Identify which cell holds the provided text, then report its [X, Y] central coordinate. 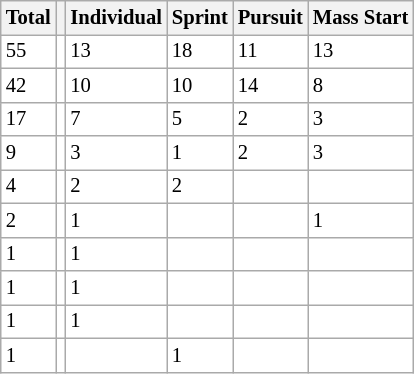
17 [28, 119]
Sprint [200, 17]
Mass Start [360, 17]
9 [28, 153]
11 [270, 51]
5 [200, 119]
14 [270, 85]
18 [200, 51]
55 [28, 51]
42 [28, 85]
4 [28, 186]
Individual [116, 17]
7 [116, 119]
Pursuit [270, 17]
Total [28, 17]
8 [360, 85]
